Find where the given text appears and provide that cell's center as (x, y) coordinate. 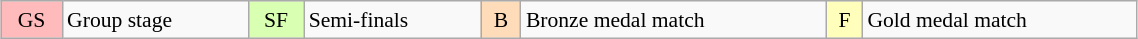
Group stage (155, 20)
Gold medal match (1000, 20)
F (845, 20)
B (501, 20)
Semi-finals (393, 20)
SF (276, 20)
Bronze medal match (674, 20)
GS (32, 20)
